From the cell containing the given text, extract its center point as (x, y) coordinate. 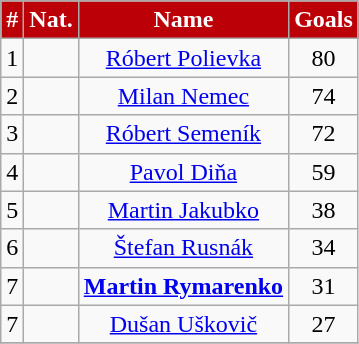
5 (12, 210)
Dušan Uškovič (183, 324)
6 (12, 248)
Nat. (51, 20)
Milan Nemec (183, 96)
4 (12, 172)
Name (183, 20)
72 (324, 134)
# (12, 20)
2 (12, 96)
38 (324, 210)
Pavol Diňa (183, 172)
Martin Jakubko (183, 210)
31 (324, 286)
27 (324, 324)
Róbert Semeník (183, 134)
Róbert Polievka (183, 58)
59 (324, 172)
3 (12, 134)
74 (324, 96)
1 (12, 58)
34 (324, 248)
Štefan Rusnák (183, 248)
80 (324, 58)
Martin Rymarenko (183, 286)
Goals (324, 20)
